Pinpoint the cell where the given text exists, returning its (x, y) midpoint coordinate. 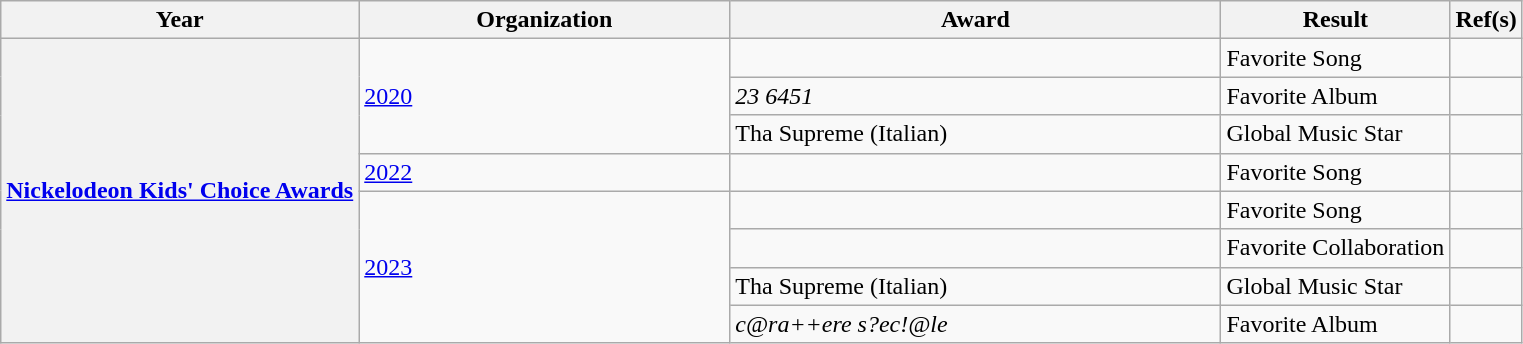
Year (180, 20)
Organization (544, 20)
Favorite Collaboration (1336, 248)
23 6451 (976, 96)
Award (976, 20)
2023 (544, 267)
2022 (544, 172)
2020 (544, 96)
Result (1336, 20)
c@ra++ere s?ec!@le (976, 324)
Nickelodeon Kids' Choice Awards (180, 191)
Ref(s) (1486, 20)
